Scan for the cell matching the given text and deliver its (x, y) coordinate at center. 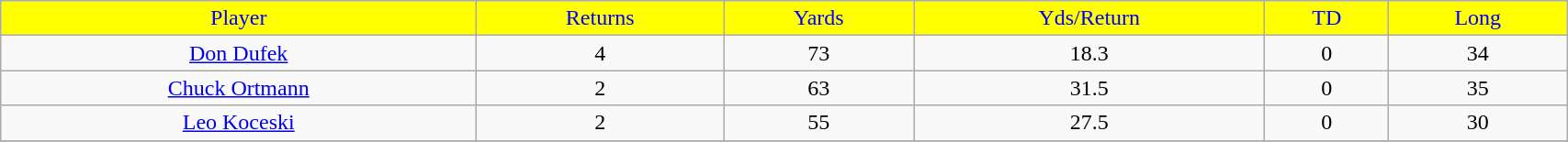
27.5 (1089, 123)
TD (1326, 18)
34 (1478, 53)
Returns (601, 18)
Don Dufek (239, 53)
18.3 (1089, 53)
Long (1478, 18)
73 (819, 53)
Chuck Ortmann (239, 88)
Yds/Return (1089, 18)
31.5 (1089, 88)
Yards (819, 18)
30 (1478, 123)
63 (819, 88)
35 (1478, 88)
55 (819, 123)
Leo Koceski (239, 123)
4 (601, 53)
Player (239, 18)
